Provide the [X, Y] coordinate of the cell's center where the given text is located.  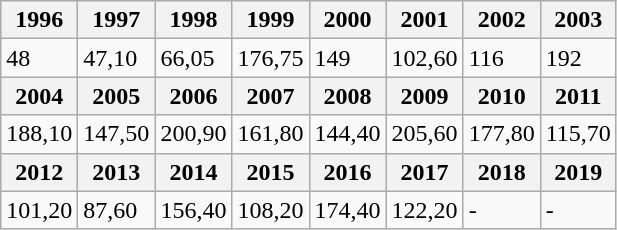
108,20 [270, 210]
144,40 [348, 134]
192 [578, 58]
2009 [424, 96]
2014 [194, 172]
149 [348, 58]
176,75 [270, 58]
188,10 [40, 134]
177,80 [502, 134]
1997 [116, 20]
2003 [578, 20]
2019 [578, 172]
48 [40, 58]
2001 [424, 20]
2007 [270, 96]
1999 [270, 20]
47,10 [116, 58]
2012 [40, 172]
2008 [348, 96]
2006 [194, 96]
2013 [116, 172]
200,90 [194, 134]
2017 [424, 172]
2000 [348, 20]
1996 [40, 20]
2005 [116, 96]
102,60 [424, 58]
174,40 [348, 210]
205,60 [424, 134]
2016 [348, 172]
147,50 [116, 134]
161,80 [270, 134]
87,60 [116, 210]
115,70 [578, 134]
2004 [40, 96]
1998 [194, 20]
2018 [502, 172]
116 [502, 58]
2015 [270, 172]
122,20 [424, 210]
156,40 [194, 210]
101,20 [40, 210]
2011 [578, 96]
66,05 [194, 58]
2002 [502, 20]
2010 [502, 96]
